Output the (x, y) coordinate of the center of the cell containing the given text.  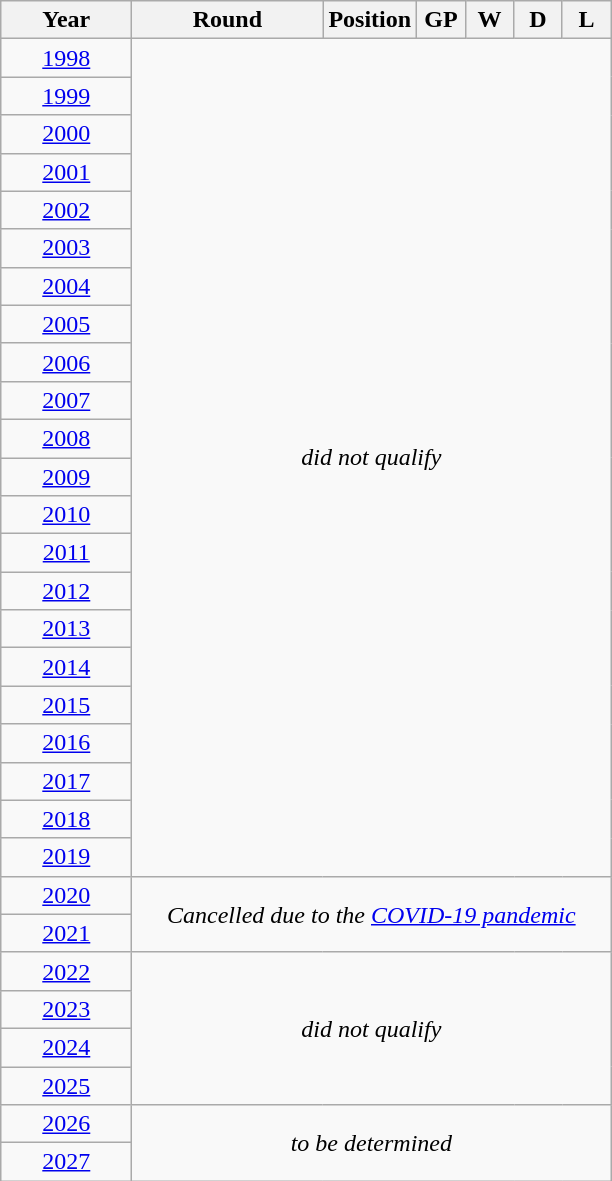
2005 (66, 324)
Round (228, 20)
2019 (66, 857)
2015 (66, 705)
1998 (66, 58)
Year (66, 20)
2000 (66, 134)
2003 (66, 248)
2004 (66, 286)
2017 (66, 781)
Cancelled due to the COVID-19 pandemic (372, 914)
2022 (66, 971)
2023 (66, 1009)
Position (370, 20)
2027 (66, 1162)
2008 (66, 438)
2011 (66, 553)
2007 (66, 400)
L (586, 20)
2014 (66, 667)
GP (442, 20)
2012 (66, 591)
2024 (66, 1047)
2010 (66, 515)
2001 (66, 172)
2021 (66, 933)
2016 (66, 743)
2006 (66, 362)
W (490, 20)
2020 (66, 895)
2025 (66, 1085)
2026 (66, 1124)
to be determined (372, 1143)
2018 (66, 819)
2013 (66, 629)
2009 (66, 477)
1999 (66, 96)
2002 (66, 210)
D (538, 20)
